Locate the cell with the specified text and output its [x, y] center coordinate. 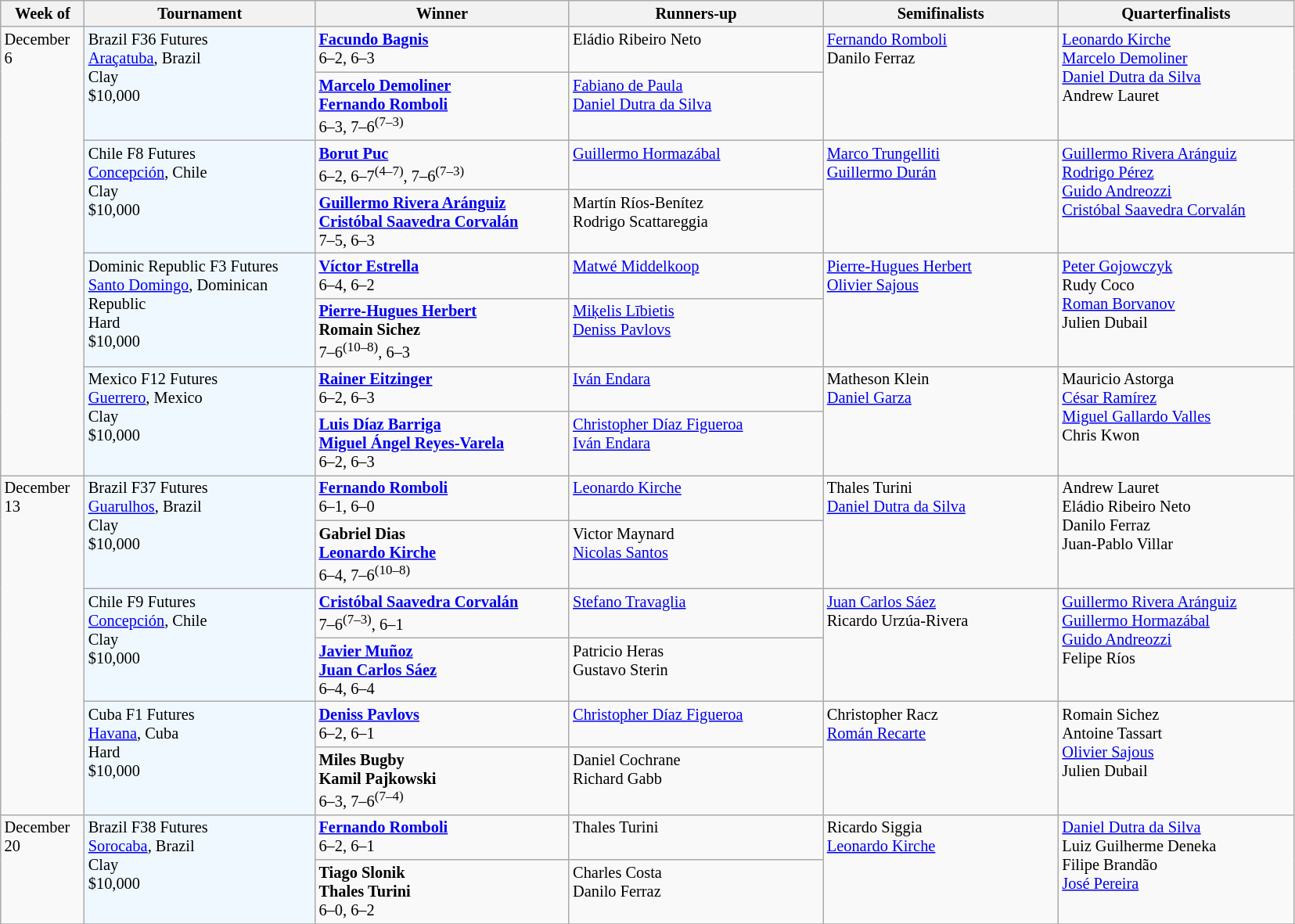
Victor Maynard Nicolas Santos [696, 554]
Marco Trungelliti Guillermo Durán [941, 197]
Leonardo Kirche [696, 498]
Brazil F36 Futures Araçatuba, Brazil Clay $10,000 [200, 83]
Luis Díaz Barriga Miguel Ángel Reyes-Varela 6–2, 6–3 [443, 443]
Tournament [200, 13]
Rainer Eitzinger 6–2, 6–3 [443, 389]
Ricardo Siggia Leonardo Kirche [941, 868]
Thales Turini Daniel Dutra da Silva [941, 532]
Cuba F1 Futures Havana, Cuba Hard $10,000 [200, 757]
Leonardo Kirche Marcelo Demoliner Daniel Dutra da Silva Andrew Lauret [1177, 83]
Stefano Travaglia [696, 613]
Guillermo Rivera Aránguiz Guillermo Hormazábal Guido Andreozzi Felipe Ríos [1177, 645]
Pierre-Hugues Herbert Romain Sichez 7–6(10–8), 6–3 [443, 332]
Daniel Cochrane Richard Gabb [696, 781]
Charles Costa Danilo Ferraz [696, 892]
Semifinalists [941, 13]
Andrew Lauret Eládio Ribeiro Neto Danilo Ferraz Juan-Pablo Villar [1177, 532]
Guillermo Rivera Aránguiz Rodrigo Pérez Guido Andreozzi Cristóbal Saavedra Corvalán [1177, 197]
Thales Turini [696, 837]
Martín Ríos-Benítez Rodrigo Scattareggia [696, 221]
Pierre-Hugues Herbert Olivier Sajous [941, 310]
Juan Carlos Sáez Ricardo Urzúa-Rivera [941, 645]
Daniel Dutra da Silva Luiz Guilherme Deneka Filipe Brandão José Pereira [1177, 868]
Christopher Díaz Figueroa [696, 724]
Patricio Heras Gustavo Sterin [696, 670]
Tiago Slonik Thales Turini 6–0, 6–2 [443, 892]
Christopher Racz Román Recarte [941, 757]
Winner [443, 13]
Facundo Bagnis 6–2, 6–3 [443, 49]
Chile F8 Futures Concepción, Chile Clay $10,000 [200, 197]
Javier Muñoz Juan Carlos Sáez 6–4, 6–4 [443, 670]
Guillermo Rivera Aránguiz Cristóbal Saavedra Corvalán 7–5, 6–3 [443, 221]
Brazil F38 Futures Sorocaba, Brazil Clay $10,000 [200, 868]
December 20 [42, 868]
Mexico F12 Futures Guerrero, Mexico Clay $10,000 [200, 421]
Quarterfinalists [1177, 13]
Peter Gojowczyk Rudy Coco Roman Borvanov Julien Dubail [1177, 310]
Víctor Estrella 6–4, 6–2 [443, 275]
Miķelis Lībietis Deniss Pavlovs [696, 332]
Fernando Romboli 6–1, 6–0 [443, 498]
Fernando Romboli 6–2, 6–1 [443, 837]
Dominic Republic F3 Futures Santo Domingo, Dominican Republic Hard $10,000 [200, 310]
Cristóbal Saavedra Corvalán 7–6(7–3), 6–1 [443, 613]
Fernando Romboli Danilo Ferraz [941, 83]
Fabiano de Paula Daniel Dutra da Silva [696, 106]
Iván Endara [696, 389]
Marcelo Demoliner Fernando Romboli 6–3, 7–6(7–3) [443, 106]
Week of [42, 13]
Brazil F37 Futures Guarulhos, Brazil Clay $10,000 [200, 532]
December 13 [42, 645]
Borut Puc 6–2, 6–7(4–7), 7–6(7–3) [443, 164]
December 6 [42, 250]
Chile F9 Futures Concepción, Chile Clay $10,000 [200, 645]
Eládio Ribeiro Neto [696, 49]
Guillermo Hormazábal [696, 164]
Miles Bugby Kamil Pajkowski 6–3, 7–6(7–4) [443, 781]
Mauricio Astorga César Ramírez Miguel Gallardo Valles Chris Kwon [1177, 421]
Gabriel Dias Leonardo Kirche 6–4, 7–6(10–8) [443, 554]
Romain Sichez Antoine Tassart Olivier Sajous Julien Dubail [1177, 757]
Deniss Pavlovs 6–2, 6–1 [443, 724]
Matwé Middelkoop [696, 275]
Runners-up [696, 13]
Matheson Klein Daniel Garza [941, 421]
Christopher Díaz Figueroa Iván Endara [696, 443]
